From the cell containing the given text, extract its center point as [X, Y] coordinate. 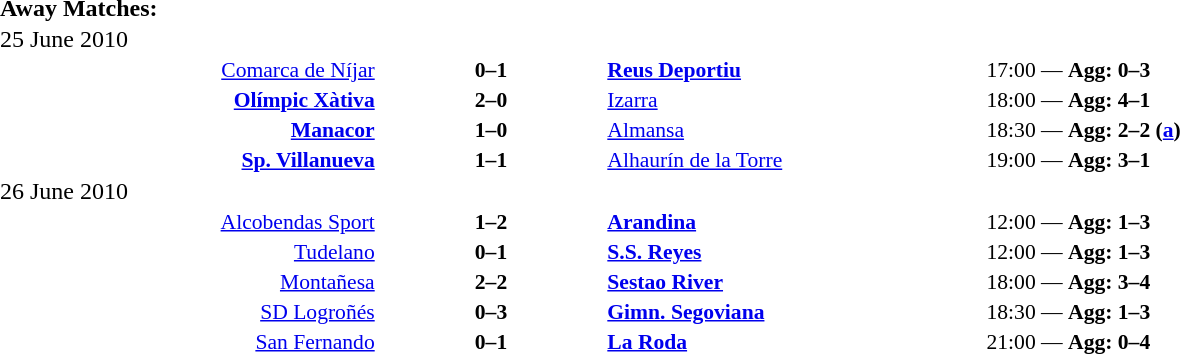
S.S. Reyes [795, 252]
1–0 [492, 130]
2–2 [492, 282]
Izarra [795, 100]
Almansa [795, 130]
Arandina [795, 222]
Alhaurín de la Torre [795, 160]
1–2 [492, 222]
0–3 [492, 312]
Reus Deportiu [795, 70]
1–1 [492, 160]
Sestao River [795, 282]
2–0 [492, 100]
Gimn. Segoviana [795, 312]
